For the text-containing cell, return its midpoint in (x, y) coordinate format. 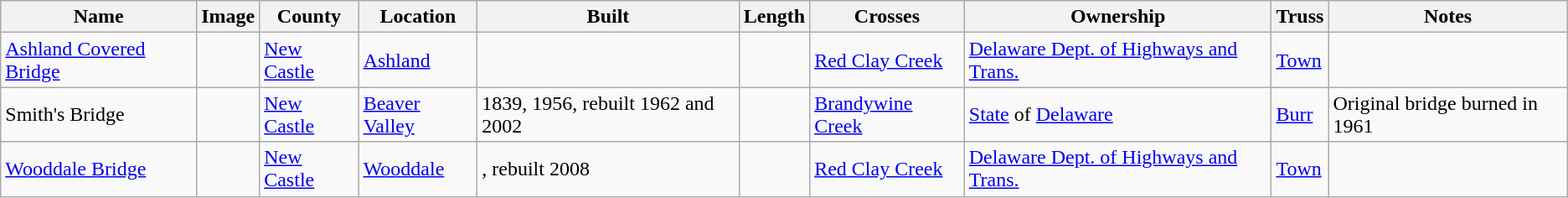
Length (774, 17)
Name (99, 17)
Truss (1300, 17)
Built (608, 17)
Wooddale Bridge (99, 169)
Location (418, 17)
Ownership (1117, 17)
Crosses (888, 17)
Image (228, 17)
Smith's Bridge (99, 114)
Original bridge burned in 1961 (1447, 114)
Wooddale (418, 169)
1839, 1956, rebuilt 1962 and 2002 (608, 114)
Notes (1447, 17)
Burr (1300, 114)
Beaver Valley (418, 114)
Brandywine Creek (888, 114)
State of Delaware (1117, 114)
Ashland Covered Bridge (99, 60)
Ashland (418, 60)
, rebuilt 2008 (608, 169)
County (309, 17)
